Capture the cell that displays the provided text and extract its [x, y] central coordinate. 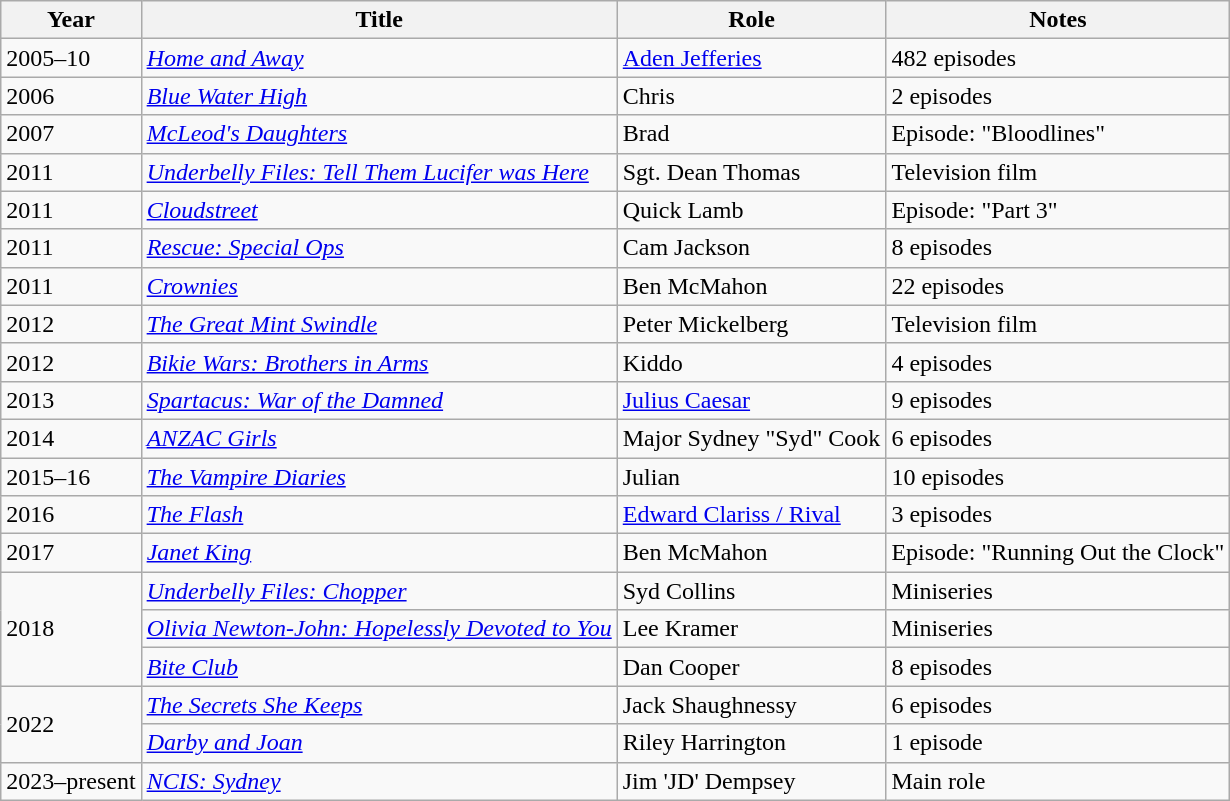
Episode: "Bloodlines" [1058, 134]
Home and Away [379, 58]
Title [379, 20]
Year [71, 20]
2023–present [71, 781]
Chris [752, 96]
Julius Caesar [752, 400]
Jack Shaughnessy [752, 705]
Aden Jefferies [752, 58]
22 episodes [1058, 286]
Cloudstreet [379, 210]
2006 [71, 96]
The Vampire Diaries [379, 477]
2015–16 [71, 477]
Julian [752, 477]
Notes [1058, 20]
2022 [71, 724]
The Flash [379, 515]
2017 [71, 553]
Syd Collins [752, 591]
Cam Jackson [752, 248]
Darby and Joan [379, 743]
Janet King [379, 553]
2 episodes [1058, 96]
ANZAC Girls [379, 438]
2016 [71, 515]
9 episodes [1058, 400]
Lee Kramer [752, 629]
Dan Cooper [752, 667]
The Great Mint Swindle [379, 324]
2005–10 [71, 58]
10 episodes [1058, 477]
Underbelly Files: Chopper [379, 591]
Sgt. Dean Thomas [752, 172]
Episode: "Running Out the Clock" [1058, 553]
Bikie Wars: Brothers in Arms [379, 362]
2014 [71, 438]
Quick Lamb [752, 210]
Peter Mickelberg [752, 324]
482 episodes [1058, 58]
Edward Clariss / Rival [752, 515]
Bite Club [379, 667]
1 episode [1058, 743]
2007 [71, 134]
Underbelly Files: Tell Them Lucifer was Here [379, 172]
Riley Harrington [752, 743]
Role [752, 20]
Spartacus: War of the Damned [379, 400]
Kiddo [752, 362]
Rescue: Special Ops [379, 248]
3 episodes [1058, 515]
4 episodes [1058, 362]
Major Sydney "Syd" Cook [752, 438]
Blue Water High [379, 96]
2018 [71, 629]
Jim 'JD' Dempsey [752, 781]
The Secrets She Keeps [379, 705]
Brad [752, 134]
NCIS: Sydney [379, 781]
Main role [1058, 781]
Episode: "Part 3" [1058, 210]
2013 [71, 400]
McLeod's Daughters [379, 134]
Crownies [379, 286]
Olivia Newton-John: Hopelessly Devoted to You [379, 629]
